Scan for the cell matching the given text and deliver its [X, Y] coordinate at center. 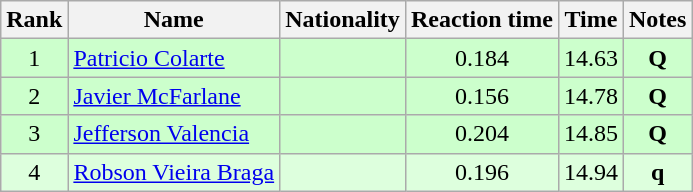
0.156 [482, 96]
Jefferson Valencia [174, 134]
4 [34, 172]
Reaction time [482, 20]
q [657, 172]
14.78 [590, 96]
Nationality [343, 20]
Patricio Colarte [174, 58]
Name [174, 20]
0.184 [482, 58]
3 [34, 134]
Javier McFarlane [174, 96]
14.85 [590, 134]
14.63 [590, 58]
0.196 [482, 172]
Time [590, 20]
14.94 [590, 172]
1 [34, 58]
Notes [657, 20]
2 [34, 96]
0.204 [482, 134]
Robson Vieira Braga [174, 172]
Rank [34, 20]
